Identify which cell holds the provided text, then report its [x, y] central coordinate. 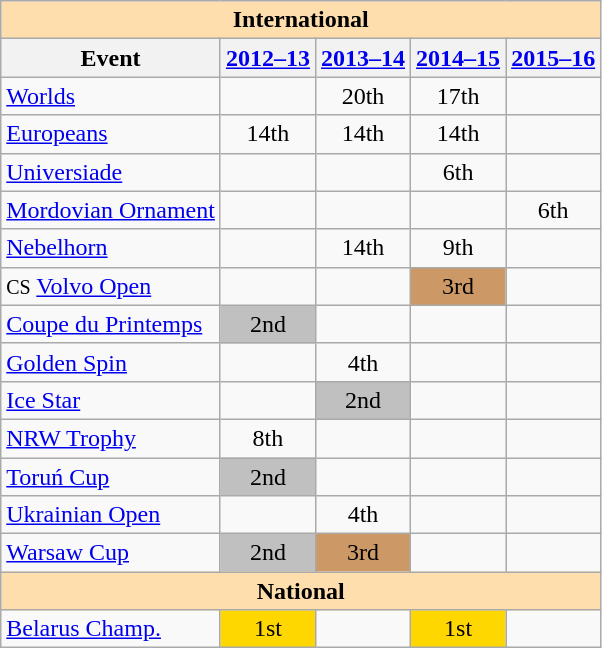
Event [111, 58]
Universiade [111, 172]
CS Volvo Open [111, 286]
Golden Spin [111, 362]
Coupe du Printemps [111, 324]
Nebelhorn [111, 248]
NRW Trophy [111, 438]
17th [458, 96]
International [301, 20]
2014–15 [458, 58]
2013–14 [362, 58]
Worlds [111, 96]
9th [458, 248]
Ice Star [111, 400]
Ukrainian Open [111, 515]
National [301, 591]
Europeans [111, 134]
2012–13 [268, 58]
20th [362, 96]
Warsaw Cup [111, 553]
2015–16 [554, 58]
8th [268, 438]
Toruń Cup [111, 477]
Belarus Champ. [111, 629]
Mordovian Ornament [111, 210]
